Extract the [X, Y] coordinate from the center of the cell holding the provided text.  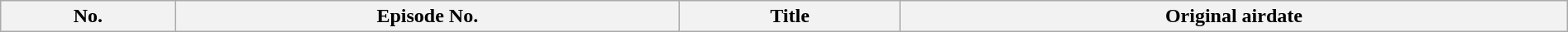
Original airdate [1234, 16]
Title [791, 16]
Episode No. [427, 16]
No. [88, 16]
